Detect which cell encompasses the target text, then output its [x, y] center coordinate. 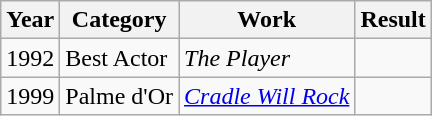
Cradle Will Rock [267, 96]
Work [267, 20]
Result [393, 20]
Best Actor [120, 58]
1992 [30, 58]
Palme d'Or [120, 96]
The Player [267, 58]
Year [30, 20]
Category [120, 20]
1999 [30, 96]
